Find where the given text appears and provide that cell's center as [X, Y] coordinate. 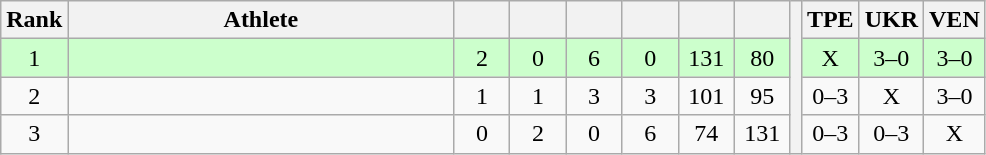
95 [762, 96]
Rank [34, 20]
101 [706, 96]
80 [762, 58]
VEN [955, 20]
UKR [891, 20]
74 [706, 134]
TPE [830, 20]
Athlete [261, 20]
